Locate the cell with the specified text and output its [X, Y] center coordinate. 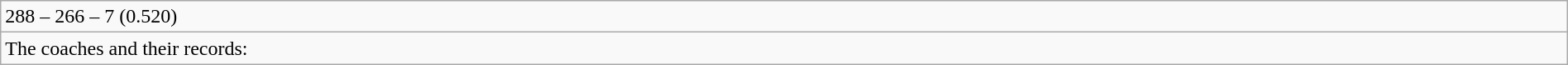
288 – 266 – 7 (0.520) [784, 17]
The coaches and their records: [784, 48]
